Identify which cell holds the provided text, then report its (x, y) central coordinate. 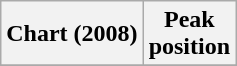
Chart (2008) (72, 34)
Peakposition (189, 34)
